Locate the cell with the specified text and output its (X, Y) center coordinate. 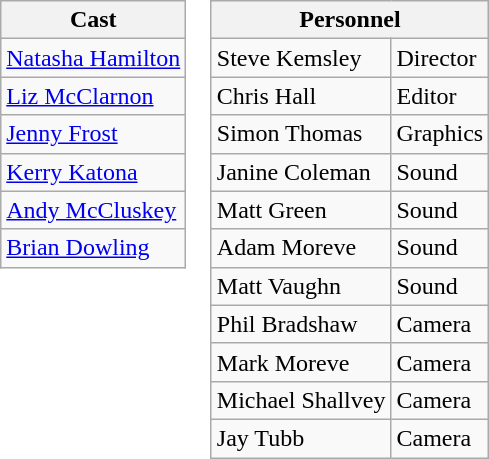
Andy McCluskey (94, 210)
Natasha Hamilton (94, 58)
Matt Green (301, 210)
Chris Hall (301, 96)
Matt Vaughn (301, 286)
Jenny Frost (94, 134)
Janine Coleman (301, 172)
Liz McClarnon (94, 96)
Michael Shallvey (301, 400)
Mark Moreve (301, 362)
Editor (440, 96)
Adam Moreve (301, 248)
Kerry Katona (94, 172)
Personnel (350, 20)
Director (440, 58)
Simon Thomas (301, 134)
Jay Tubb (301, 438)
Phil Bradshaw (301, 324)
Brian Dowling (94, 248)
Cast (94, 20)
Graphics (440, 134)
Steve Kemsley (301, 58)
